Return the [X, Y] coordinate for the center point of the cell that contains the specified text.  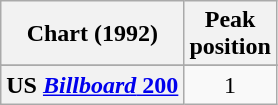
Chart (1992) [92, 34]
Peakposition [230, 34]
1 [230, 85]
US Billboard 200 [92, 85]
